Return the [x, y] coordinate for the center point of the cell that contains the specified text.  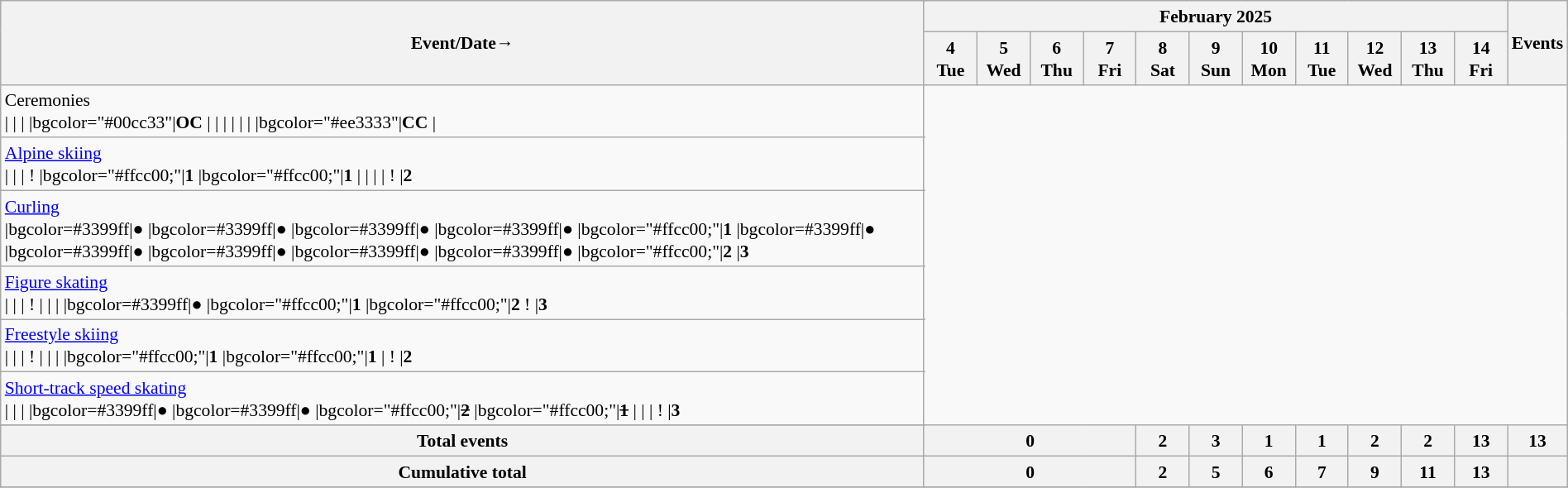
Cumulative total [463, 471]
5Wed [1004, 58]
6 [1269, 471]
13Thu [1428, 58]
Short-track speed skating| | | |bgcolor=#3399ff|● |bgcolor=#3399ff|● |bgcolor="#ffcc00;"|2 |bgcolor="#ffcc00;"|1 | | | ! |3 [463, 399]
Figure skating| | | ! | | | |bgcolor=#3399ff|● |bgcolor="#ffcc00;"|1 |bgcolor="#ffcc00;"|2 ! |3 [463, 292]
8Sat [1163, 58]
Total events [463, 440]
12Wed [1374, 58]
Freestyle skiing| | | ! | | | |bgcolor="#ffcc00;"|1 |bgcolor="#ffcc00;"|1 | ! |2 [463, 346]
February 2025 [1216, 17]
3 [1216, 440]
14Fri [1481, 58]
11Tue [1322, 58]
5 [1216, 471]
6Thu [1057, 58]
Ceremonies| | | |bgcolor="#00cc33"|OC | | | | | | |bgcolor="#ee3333"|CC | [463, 111]
7Fri [1110, 58]
Event/Date→ [463, 43]
9Sun [1216, 58]
10Mon [1269, 58]
4Tue [950, 58]
9 [1374, 471]
11 [1428, 471]
Alpine skiing| | | ! |bgcolor="#ffcc00;"|1 |bgcolor="#ffcc00;"|1 | | | | ! |2 [463, 164]
Events [1537, 43]
7 [1322, 471]
